Find where the given text appears and provide that cell's center as (x, y) coordinate. 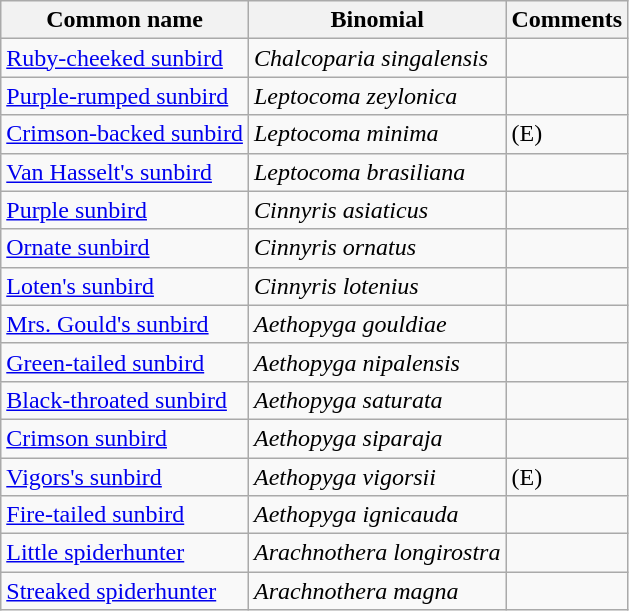
Leptocoma zeylonica (377, 96)
Arachnothera longirostra (377, 553)
Fire-tailed sunbird (125, 515)
Loten's sunbird (125, 286)
Comments (567, 20)
Ornate sunbird (125, 248)
Purple sunbird (125, 210)
Aethopyga vigorsii (377, 477)
Cinnyris ornatus (377, 248)
Little spiderhunter (125, 553)
Purple-rumped sunbird (125, 96)
Aethopyga nipalensis (377, 362)
Aethopyga gouldiae (377, 324)
Crimson-backed sunbird (125, 134)
Ruby-cheeked sunbird (125, 58)
Aethopyga siparaja (377, 438)
Aethopyga saturata (377, 400)
Common name (125, 20)
Crimson sunbird (125, 438)
Cinnyris lotenius (377, 286)
Leptocoma brasiliana (377, 172)
Binomial (377, 20)
Van Hasselt's sunbird (125, 172)
Cinnyris asiaticus (377, 210)
Black-throated sunbird (125, 400)
Streaked spiderhunter (125, 591)
Mrs. Gould's sunbird (125, 324)
Vigors's sunbird (125, 477)
Green-tailed sunbird (125, 362)
Arachnothera magna (377, 591)
Aethopyga ignicauda (377, 515)
Leptocoma minima (377, 134)
Chalcoparia singalensis (377, 58)
